Output the (X, Y) coordinate of the center of the cell containing the given text.  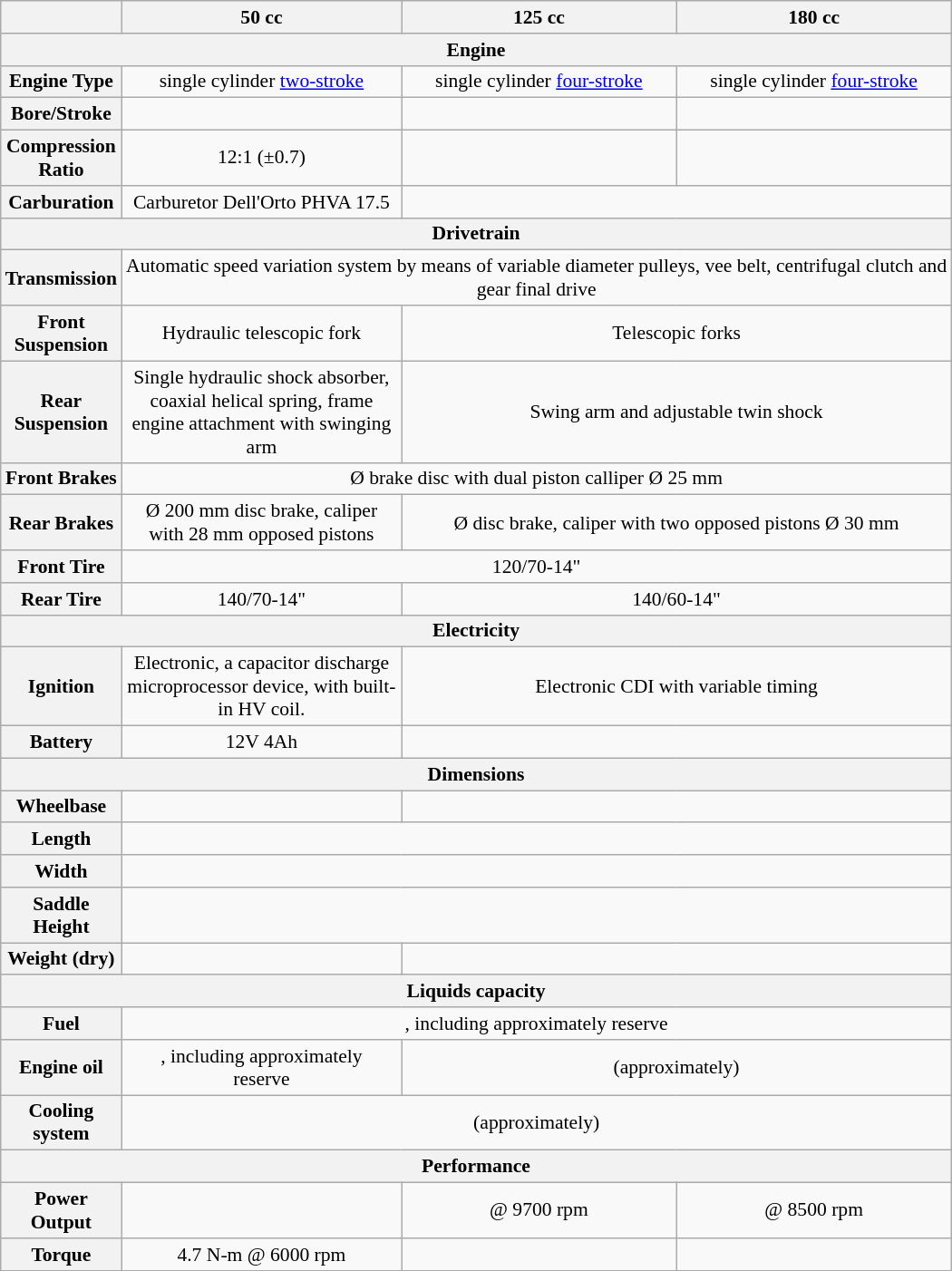
50 cc (261, 17)
12:1 (±0.7) (261, 158)
Fuel (62, 1024)
Bore/Stroke (62, 114)
Drivetrain (476, 234)
Electronic, a capacitor discharge microprocessor device, with built-in HV coil. (261, 687)
Width (62, 871)
Torque (62, 1255)
Rear Brakes (62, 522)
Cooling system (62, 1122)
Rear Suspension (62, 412)
Liquids capacity (476, 992)
Performance (476, 1167)
Engine (476, 50)
125 cc (539, 17)
Carburetor Dell'Orto PHVA 17.5 (261, 202)
@ 8500 rpm (814, 1211)
Carburation (62, 202)
Ø brake disc with dual piston calliper Ø 25 mm (537, 479)
Telescopic forks (676, 334)
Transmission (62, 277)
Ø disc brake, caliper with two opposed pistons Ø 30 mm (676, 522)
Power Output (62, 1211)
Length (62, 839)
Front Tire (62, 567)
@ 9700 rpm (539, 1211)
Wheelbase (62, 807)
140/70-14" (261, 599)
Swing arm and adjustable twin shock (676, 412)
Front Suspension (62, 334)
Weight (dry) (62, 959)
Compression Ratio (62, 158)
140/60-14" (676, 599)
Engine oil (62, 1068)
4.7 N-m @ 6000 rpm (261, 1255)
Rear Tire (62, 599)
Hydraulic telescopic fork (261, 334)
single cylinder two-stroke (261, 82)
120/70-14" (537, 567)
Front Brakes (62, 479)
180 cc (814, 17)
12V 4Ah (261, 742)
Dimensions (476, 774)
Saddle Height (62, 916)
Ignition (62, 687)
Single hydraulic shock absorber, coaxial helical spring, frame engine attachment with swinging arm (261, 412)
Engine Type (62, 82)
Electronic CDI with variable timing (676, 687)
Automatic speed variation system by means of variable diameter pulleys, vee belt, centrifugal clutch and gear final drive (537, 277)
Battery (62, 742)
Ø 200 mm disc brake, caliper with 28 mm opposed pistons (261, 522)
Electricity (476, 631)
